Search for the cell housing the specified text and yield its [x, y] center coordinate. 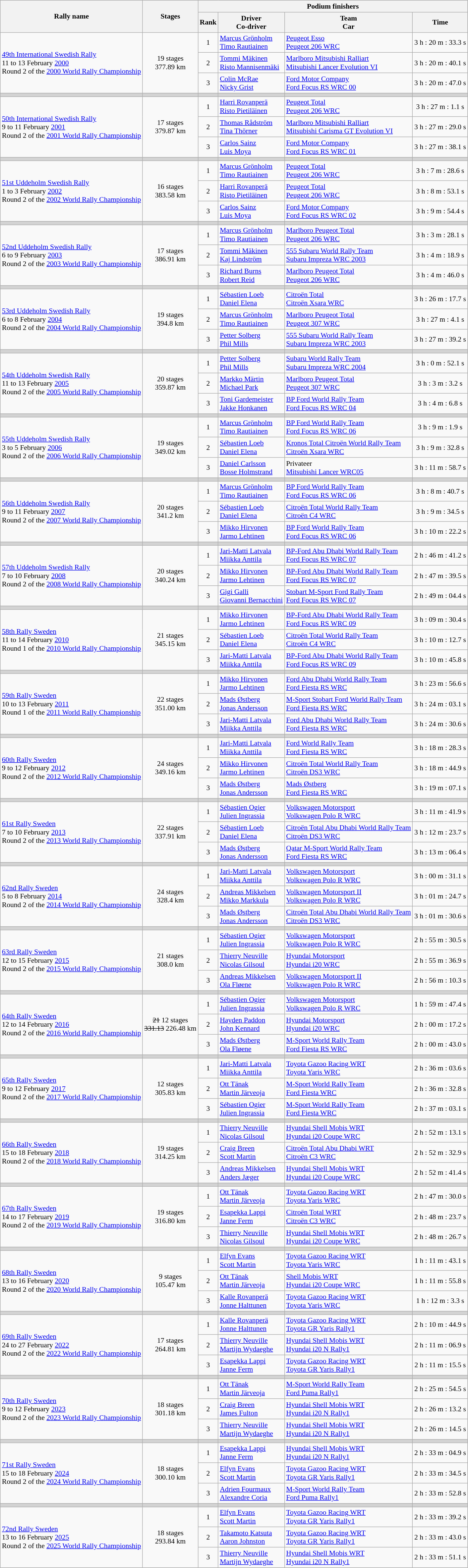
64th Rally Sweden 12 to 14 February 2016Round 2 of the 2016 World Rally Championship [72, 1024]
2 h : 26 m : 14.5 s [440, 1429]
3 h : 10 m : 12.7 s [440, 640]
3 h : 8 m : 53.1 s [440, 191]
3 h : 18 m : 44.9 s [440, 768]
Hayden Paddon John Kennard [251, 1024]
Adrien Fourmaux Alexandre Coria [251, 1493]
2 h : 52 m : 41.4 s [440, 1173]
Podium finishers [333, 6]
3 h : 01 m : 24.7 s [440, 896]
2 h : 10 m : 44.9 s [440, 1325]
M-Sport Stobart Ford World Rally Team Ford Fiesta RS WRC [349, 704]
Citroën Total WRT Citroën C3 WRC [349, 1217]
3 h : 01 m : 30.6 s [440, 916]
3 h : 27 m : 4.1 s [440, 319]
2 h : 00 m : 17.2 s [440, 1024]
Daniel Carlsson Bosse Holmstrand [251, 468]
Ford Motor Company Ford Focus RS WRC 02 [349, 211]
49th International Swedish Rally 11 to 13 February 2000Round 2 of the 2000 World Rally Championship [72, 63]
2 h : 33 m : 51.1 s [440, 1558]
3 h : 20 m : 40.1 s [440, 63]
1 h : 59 m : 47.4 s [440, 1004]
58th Rally Sweden 11 to 14 February 2010Round 1 of the 2010 World Rally Championship [72, 639]
50th International Swedish Rally 9 to 11 February 2001Round 2 of the 2001 World Rally Championship [72, 127]
54th Uddeholm Swedish Rally 11 to 13 February 2005Round 2 of the 2005 World Rally Championship [72, 383]
2 h : 11 m : 06.9 s [440, 1345]
3 h : 10 m : 22.2 s [440, 532]
12 stages305.83 km [170, 1089]
19 stages314.25 km [170, 1152]
2 h : 46 m : 41.2 s [440, 555]
Mads Østberg Ford Fiesta RS WRC [349, 788]
69th Rally Sweden 24 to 27 February 2022Round 2 of the 2022 World Rally Championship [72, 1345]
2 h : 00 m : 43.0 s [440, 1045]
24 stages328.4 km [170, 896]
Andreas Mikkelsen Anders Jæger [251, 1173]
3 h : 24 m : 30.6 s [440, 724]
Privateer Mitsubishi Lancer WRC05 [349, 468]
65th Rally Sweden 9 to 12 February 2017Round 2 of the 2017 World Rally Championship [72, 1089]
Markko Märtin Michael Park [251, 384]
70th Rally Sweden 9 to 12 February 2023Round 2 of the 2023 World Rally Championship [72, 1409]
17 stages 386.91 km [170, 255]
2 h : 48 m : 23.7 s [440, 1217]
1 h : 12 m : 3.3 s [440, 1301]
19 stages316.80 km [170, 1217]
62nd Rally Sweden 5 to 8 February 2014Round 2 of the 2014 World Rally Championship [72, 896]
M-Sport World Rally Team Ford Fiesta RS WRC [349, 1045]
3 h : 20 m : 47.0 s [440, 83]
2 h : 33 m : 39.2 s [440, 1517]
Qatar M-Sport World Rally Team Ford Fiesta RS WRC [349, 852]
18 stages301.18 km [170, 1409]
2 h : 36 m : 03.6 s [440, 1068]
Citroën Total Citroën Xsara WRC [349, 299]
56th Uddeholm Swedish Rally 9 to 11 February 2007Round 2 of the 2007 World Rally Championship [72, 512]
51st Uddeholm Swedish Rally 1 to 3 February 2002Round 2 of the 2002 World Rally Championship [72, 191]
3 h : 27 m : 1.1 s [440, 107]
Ford World Rally Team Ford Fiesta RS WRC [349, 747]
3 h : 9 m : 34.5 s [440, 512]
3 h : 13 m : 06.4 s [440, 852]
3 h : 18 m : 28.3 s [440, 747]
21 12 stages331.13 226.48 km [170, 1024]
3 h : 26 m : 17.7 s [440, 299]
20 stages340.24 km [170, 576]
2 h : 48 m : 26.7 s [440, 1237]
52nd Uddeholm Swedish Rally 6 to 9 February 2003Round 2 of the 2003 World Rally Championship [72, 255]
Craig Breen James Fulton [251, 1409]
Toni Gardemeister Jakke Honkanen [251, 404]
Andreas Mikkelsen Mikko Markkula [251, 896]
20 stages341.2 km [170, 512]
Craig Breen Scott Martin [251, 1153]
Richard Burns Robert Reid [251, 276]
3 h : 11 m : 58.7 s [440, 468]
9 stages105.47 km [170, 1281]
3 h : 4 m : 6.8 s [440, 404]
Ford Motor Company Ford Focus RS WRC 01 [349, 147]
Andreas Mikkelsen Ola Fløene [251, 981]
19 stages 349.02 km [170, 447]
Citroën Total Abu Dhabi WRT Citroën C3 WRC [349, 1153]
68th Rally Sweden 13 to 16 February 2020Round 2 of the 2020 World Rally Championship [72, 1281]
3 h : 3 m : 3.2 s [440, 384]
2 h : 55 m : 30.5 s [440, 940]
3 h : 23 m : 56.6 s [440, 684]
Tommi Mäkinen Risto Mannisenmäki [251, 63]
Mads Østberg Ola Fløene [251, 1045]
Rally name [72, 17]
2 h : 33 m : 04.9 s [440, 1453]
57th Uddeholm Swedish Rally 7 to 10 February 2008Round 2 of the 2008 World Rally Championship [72, 576]
Thomas Rådström Tina Thörner [251, 127]
1 h : 11 m : 55.8 s [440, 1281]
67th Rally Sweden 14 to 17 February 2019Round 2 of the 2019 World Rally Championship [72, 1217]
22 stages337.91 km [170, 832]
2 h : 11 m : 15.5 s [440, 1365]
Tommi Mäkinen Kaj Lindström [251, 255]
60th Rally Sweden 9 to 12 February 2012Round 2 of the 2012 World Rally Championship [72, 768]
2 h : 49 m : 04.4 s [440, 596]
1 h : 11 m : 43.1 s [440, 1260]
3 h : 8 m : 40.7 s [440, 491]
3 h : 7 m : 28.6 s [440, 171]
3 h : 10 m : 45.8 s [440, 660]
19 stages 394.8 km [170, 319]
DriverCo-driver [251, 23]
2 h : 52 m : 32.9 s [440, 1153]
Takamoto Katsuta Aaron Johnston [251, 1537]
3 h : 4 m : 46.0 s [440, 276]
Shell Mobis WRT Hyundai i20 Coupe WRC [349, 1281]
Ford Motor Company Ford Focus RS WRC 00 [349, 83]
72nd Rally Sweden 13 to 16 February 2025Round 2 of the 2025 World Rally Championship [72, 1537]
19 stages 377.89 km [170, 63]
Subaru World Rally Team Subaru Impreza WRC 2004 [349, 363]
3 h : 11 m : 41.9 s [440, 812]
2 h : 47 m : 30.0 s [440, 1197]
Gigi Galli Giovanni Bernacchini [251, 596]
3 h : 24 m : 03.1 s [440, 704]
16 stages 383.58 km [170, 191]
2 h : 47 m : 39.5 s [440, 576]
2 h : 56 m : 10.3 s [440, 981]
3 h : 9 m : 54.4 s [440, 211]
2 h : 52 m : 13.1 s [440, 1132]
3 h : 0 m : 52.1 s [440, 363]
Rank [208, 23]
3 h : 00 m : 31.1 s [440, 876]
Marlboro Mitsubishi Ralliart Mitsubishi Carisma GT Evolution VI [349, 127]
TeamCar [349, 23]
Marlboro Mitsubishi Ralliart Mitsubishi Lancer Evolution VI [349, 63]
2 h : 33 m : 34.5 s [440, 1473]
2 h : 37 m : 03.1 s [440, 1108]
Colin McRae Nicky Grist [251, 83]
22 stages351.00 km [170, 704]
2 h : 26 m : 13.2 s [440, 1409]
21 stages308.0 km [170, 960]
2 h : 25 m : 54.5 s [440, 1389]
Citroën Total World Rally Team Citroën DS3 WRC [349, 768]
3 h : 12 m : 23.7 s [440, 832]
18 stages300.10 km [170, 1473]
2 h : 33 m : 52.8 s [440, 1493]
3 h : 19 m : 07.1 s [440, 788]
3 h : 4 m : 18.9 s [440, 255]
Peugeot Esso Peugeot 206 WRC [349, 42]
Stages [170, 17]
55th Uddeholm Swedish Rally 3 to 5 February 2006Round 2 of the 2006 World Rally Championship [72, 447]
2 h : 36 m : 32.8 s [440, 1089]
53rd Uddeholm Swedish Rally 6 to 8 February 2004Round 2 of the 2004 World Rally Championship [72, 319]
3 h : 9 m : 1.9 s [440, 427]
3 h : 3 m : 28.1 s [440, 235]
3 h : 09 m : 30.4 s [440, 620]
20 stages 359.87 km [170, 383]
71st Rally Sweden 15 to 18 February 2024Round 2 of the 2024 World Rally Championship [72, 1473]
59th Rally Sweden 10 to 13 February 2011Round 1 of the 2011 World Rally Championship [72, 704]
63rd Rally Sweden 12 to 15 February 2015Round 2 of the 2015 World Rally Championship [72, 960]
3 h : 20 m : 33.3 s [440, 42]
3 h : 27 m : 39.2 s [440, 339]
2 h : 55 m : 36.9 s [440, 960]
24 stages349.16 km [170, 768]
Time [440, 23]
3 h : 27 m : 29.0 s [440, 127]
17 stages264.81 km [170, 1345]
61st Rally Sweden 7 to 10 February 2013Round 2 of the 2013 World Rally Championship [72, 832]
21 stages345.15 km [170, 639]
Kronos Total Citroën World Rally Team Citroën Xsara WRC [349, 447]
3 h : 27 m : 38.1 s [440, 147]
Stobart M-Sport Ford Rally Team Ford Focus RS WRC 07 [349, 596]
18 stages293.84 km [170, 1537]
BP Ford World Rally Team Ford Focus RS WRC 04 [349, 404]
3 h : 9 m : 32.8 s [440, 447]
66th Rally Sweden 15 to 18 February 2018Round 2 of the 2018 World Rally Championship [72, 1152]
17 stages 379.87 km [170, 127]
2 h : 33 m : 43.0 s [440, 1537]
